Locate the cell with the specified text and output its (X, Y) center coordinate. 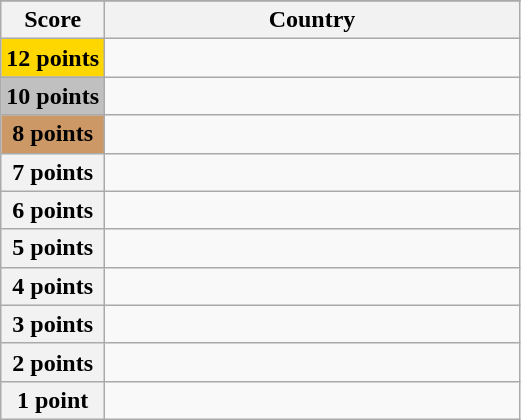
6 points (53, 210)
7 points (53, 172)
Score (53, 20)
Country (312, 20)
4 points (53, 286)
2 points (53, 362)
1 point (53, 400)
3 points (53, 324)
5 points (53, 248)
10 points (53, 96)
8 points (53, 134)
12 points (53, 58)
